Detect which cell encompasses the target text, then output its (X, Y) center coordinate. 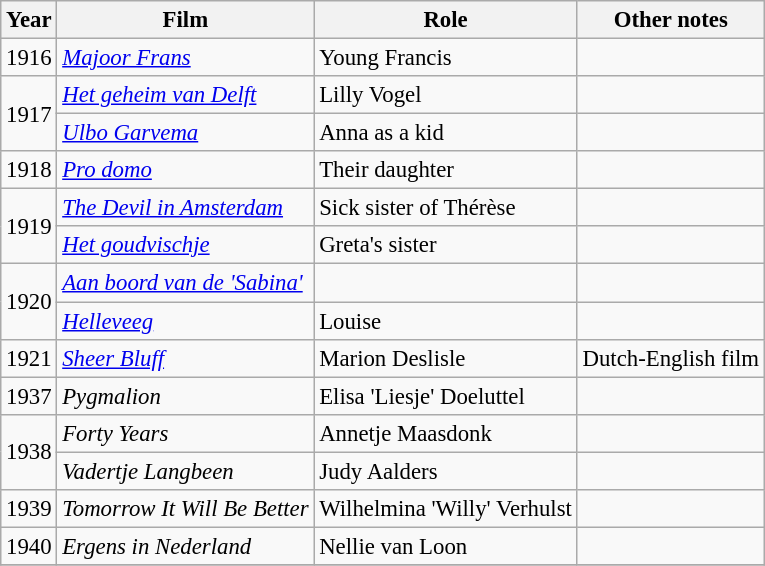
Role (446, 20)
Sick sister of Thérèse (446, 208)
1939 (29, 509)
1940 (29, 546)
Young Francis (446, 58)
Anna as a kid (446, 133)
Year (29, 20)
Film (186, 20)
Tomorrow It Will Be Better (186, 509)
Sheer Bluff (186, 358)
1937 (29, 396)
Forty Years (186, 433)
Ergens in Nederland (186, 546)
Nellie van Loon (446, 546)
Dutch-English film (670, 358)
1920 (29, 302)
Aan boord van de 'Sabina' (186, 283)
The Devil in Amsterdam (186, 208)
Lilly Vogel (446, 95)
Judy Aalders (446, 471)
Helleveeg (186, 321)
Ulbo Garvema (186, 133)
Het geheim van Delft (186, 95)
Annetje Maasdonk (446, 433)
1918 (29, 170)
1921 (29, 358)
Vadertje Langbeen (186, 471)
Wilhelmina 'Willy' Verhulst (446, 509)
1917 (29, 114)
Their daughter (446, 170)
Louise (446, 321)
Pygmalion (186, 396)
1919 (29, 226)
Greta's sister (446, 245)
Majoor Frans (186, 58)
Elisa 'Liesje' Doeluttel (446, 396)
1916 (29, 58)
Marion Deslisle (446, 358)
Other notes (670, 20)
Pro domo (186, 170)
1938 (29, 452)
Het goudvischje (186, 245)
